Locate the cell with the specified text and output its [X, Y] center coordinate. 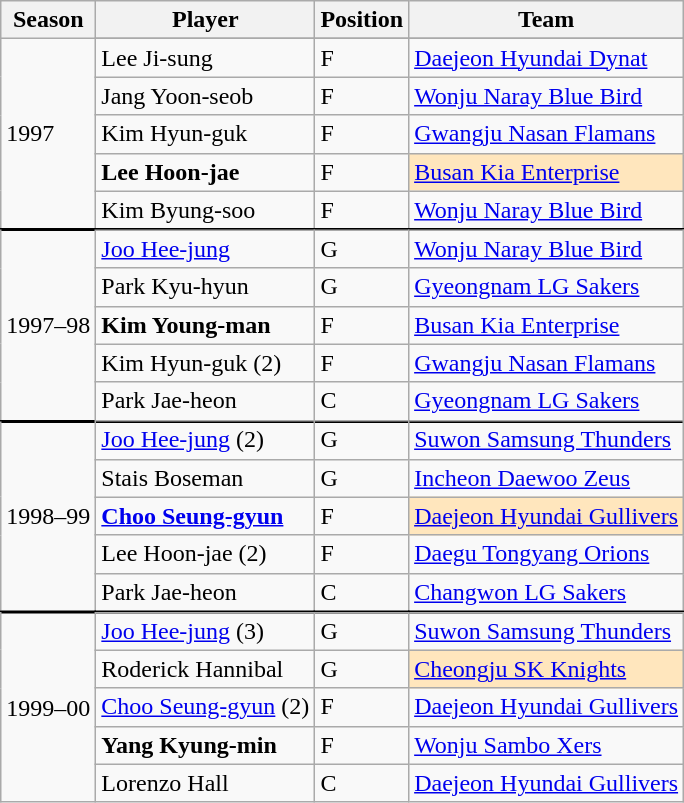
Lee Hoon-jae [206, 172]
Yang Kyung-min [206, 745]
Choo Seung-gyun [206, 516]
Position [362, 20]
Joo Hee-jung (2) [206, 440]
Wonju Sambo Xers [546, 745]
Choo Seung-gyun (2) [206, 707]
Kim Byung-soo [206, 210]
1997 [48, 134]
1999–00 [48, 707]
Kim Young-man [206, 325]
Stais Boseman [206, 478]
Lee Ji-sung [206, 58]
Joo Hee-jung (3) [206, 631]
Changwon LG Sakers [546, 592]
Player [206, 20]
1997–98 [48, 326]
Kim Hyun-guk (2) [206, 363]
Joo Hee-jung [206, 249]
Daejeon Hyundai Dynat [546, 58]
Cheongju SK Knights [546, 669]
Park Kyu-hyun [206, 287]
Kim Hyun-guk [206, 134]
Jang Yoon-seob [206, 96]
Lee Hoon-jae (2) [206, 554]
Team [546, 20]
Season [48, 20]
Daegu Tongyang Orions [546, 554]
Lorenzo Hall [206, 783]
Incheon Daewoo Zeus [546, 478]
Roderick Hannibal [206, 669]
1998–99 [48, 516]
